Provide the (X, Y) coordinate of the cell's center where the given text is located.  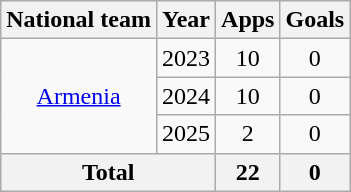
2024 (186, 96)
22 (248, 172)
Year (186, 20)
Apps (248, 20)
2 (248, 134)
National team (79, 20)
Goals (315, 20)
2025 (186, 134)
Armenia (79, 96)
Total (108, 172)
2023 (186, 58)
